Search for the cell housing the specified text and yield its [X, Y] center coordinate. 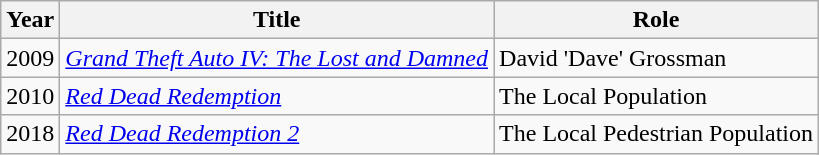
David 'Dave' Grossman [656, 58]
2009 [30, 58]
Red Dead Redemption [277, 96]
Year [30, 20]
Red Dead Redemption 2 [277, 134]
Grand Theft Auto IV: The Lost and Damned [277, 58]
2018 [30, 134]
Role [656, 20]
The Local Pedestrian Population [656, 134]
Title [277, 20]
2010 [30, 96]
The Local Population [656, 96]
